Return (X, Y) of the center of cell containing provided text 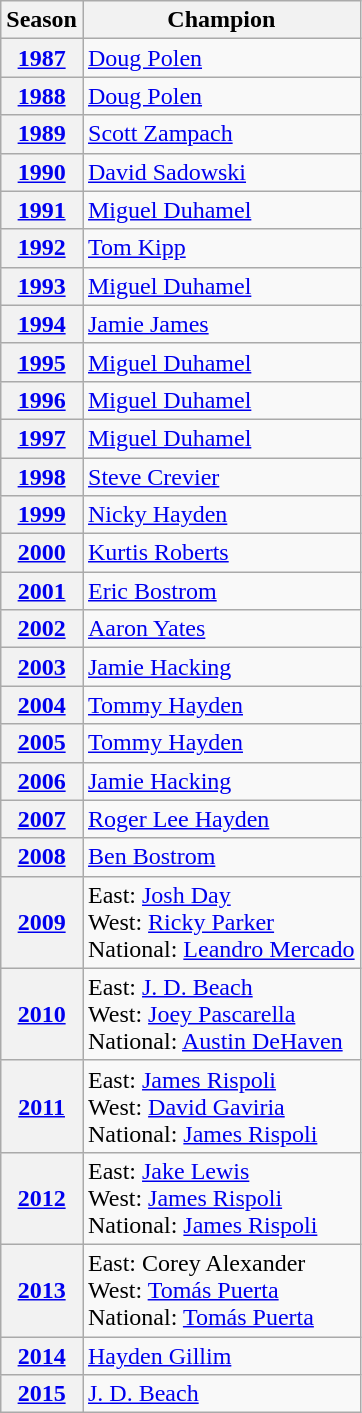
2011 (42, 1106)
East: Corey AlexanderWest: Tomás PuertaNational: Tomás Puerta (221, 1290)
Hayden Gillim (221, 1355)
1991 (42, 210)
2000 (42, 553)
Scott Zampach (221, 134)
1994 (42, 324)
East: J. D. BeachWest: Joey PascarellaNational: Austin DeHaven (221, 1014)
2001 (42, 591)
1988 (42, 96)
2005 (42, 743)
Nicky Hayden (221, 515)
2002 (42, 629)
1998 (42, 477)
2006 (42, 781)
East: Josh DayWest: Ricky ParkerNational: Leandro Mercado (221, 922)
2009 (42, 922)
J. D. Beach (221, 1394)
East: Jake LewisWest: James RispoliNational: James Rispoli (221, 1198)
Champion (221, 20)
1989 (42, 134)
David Sadowski (221, 172)
Tom Kipp (221, 248)
2014 (42, 1355)
1999 (42, 515)
2008 (42, 857)
2013 (42, 1290)
Season (42, 20)
Ben Bostrom (221, 857)
1993 (42, 286)
2010 (42, 1014)
2012 (42, 1198)
2004 (42, 705)
East: James RispoliWest: David GaviriaNational: James Rispoli (221, 1106)
2003 (42, 667)
1997 (42, 438)
1990 (42, 172)
Aaron Yates (221, 629)
2015 (42, 1394)
1987 (42, 58)
Jamie James (221, 324)
Steve Crevier (221, 477)
2007 (42, 819)
1995 (42, 362)
1996 (42, 400)
Kurtis Roberts (221, 553)
Eric Bostrom (221, 591)
1992 (42, 248)
Roger Lee Hayden (221, 819)
